Capture the cell that displays the provided text and extract its (x, y) central coordinate. 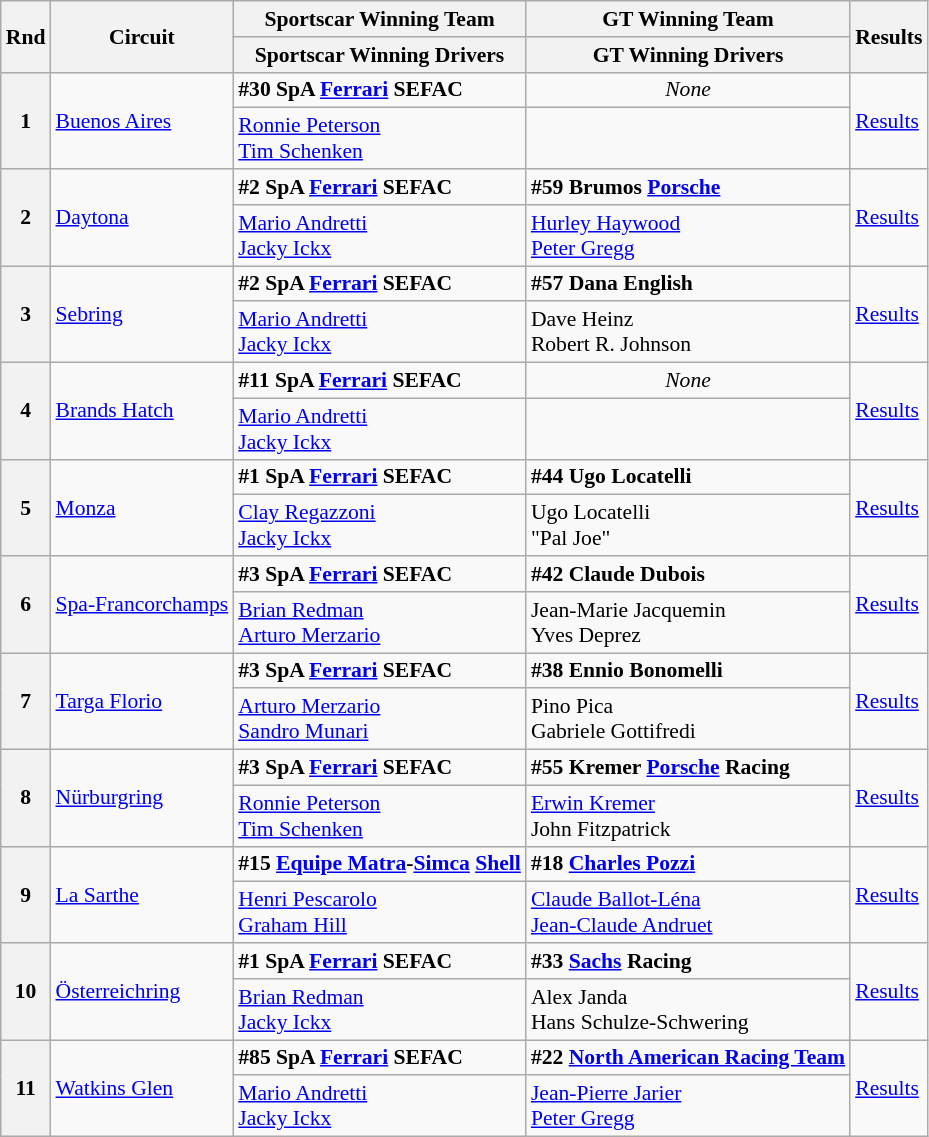
Hurley Haywood Peter Gregg (688, 236)
Circuit (142, 36)
#30 SpA Ferrari SEFAC (380, 90)
Rnd (26, 36)
Daytona (142, 218)
Buenos Aires (142, 120)
#85 SpA Ferrari SEFAC (380, 1058)
Dave Heinz Robert R. Johnson (688, 332)
9 (26, 894)
#59 Brumos Porsche (688, 187)
Clay Regazzoni Jacky Ickx (380, 526)
10 (26, 992)
Brands Hatch (142, 412)
GT Winning Drivers (688, 55)
Österreichring (142, 992)
Sportscar Winning Drivers (380, 55)
Ugo Locatelli "Pal Joe" (688, 526)
La Sarthe (142, 894)
8 (26, 798)
#38 Ennio Bonomelli (688, 671)
7 (26, 702)
#22 North American Racing Team (688, 1058)
Sportscar Winning Team (380, 19)
#57 Dana English (688, 284)
GT Winning Team (688, 19)
2 (26, 218)
Sebring (142, 314)
#33 Sachs Racing (688, 961)
#55 Kremer Porsche Racing (688, 768)
5 (26, 508)
Arturo Merzario Sandro Munari (380, 720)
Alex Janda Hans Schulze-Schwering (688, 1010)
Henri Pescarolo Graham Hill (380, 912)
Spa-Francorchamps (142, 604)
Jean-Marie Jacquemin Yves Deprez (688, 622)
#42 Claude Dubois (688, 574)
Brian Redman Arturo Merzario (380, 622)
Pino Pica Gabriele Gottifredi (688, 720)
11 (26, 1088)
Erwin Kremer John Fitzpatrick (688, 816)
#44 Ugo Locatelli (688, 477)
#18 Charles Pozzi (688, 864)
Brian Redman Jacky Ickx (380, 1010)
6 (26, 604)
Nürburgring (142, 798)
3 (26, 314)
Monza (142, 508)
Targa Florio (142, 702)
#15 Equipe Matra-Simca Shell (380, 864)
Jean-Pierre Jarier Peter Gregg (688, 1106)
4 (26, 412)
1 (26, 120)
Watkins Glen (142, 1088)
#11 SpA Ferrari SEFAC (380, 381)
Claude Ballot-Léna Jean-Claude Andruet (688, 912)
